Pinpoint the cell where the given text exists, returning its [x, y] midpoint coordinate. 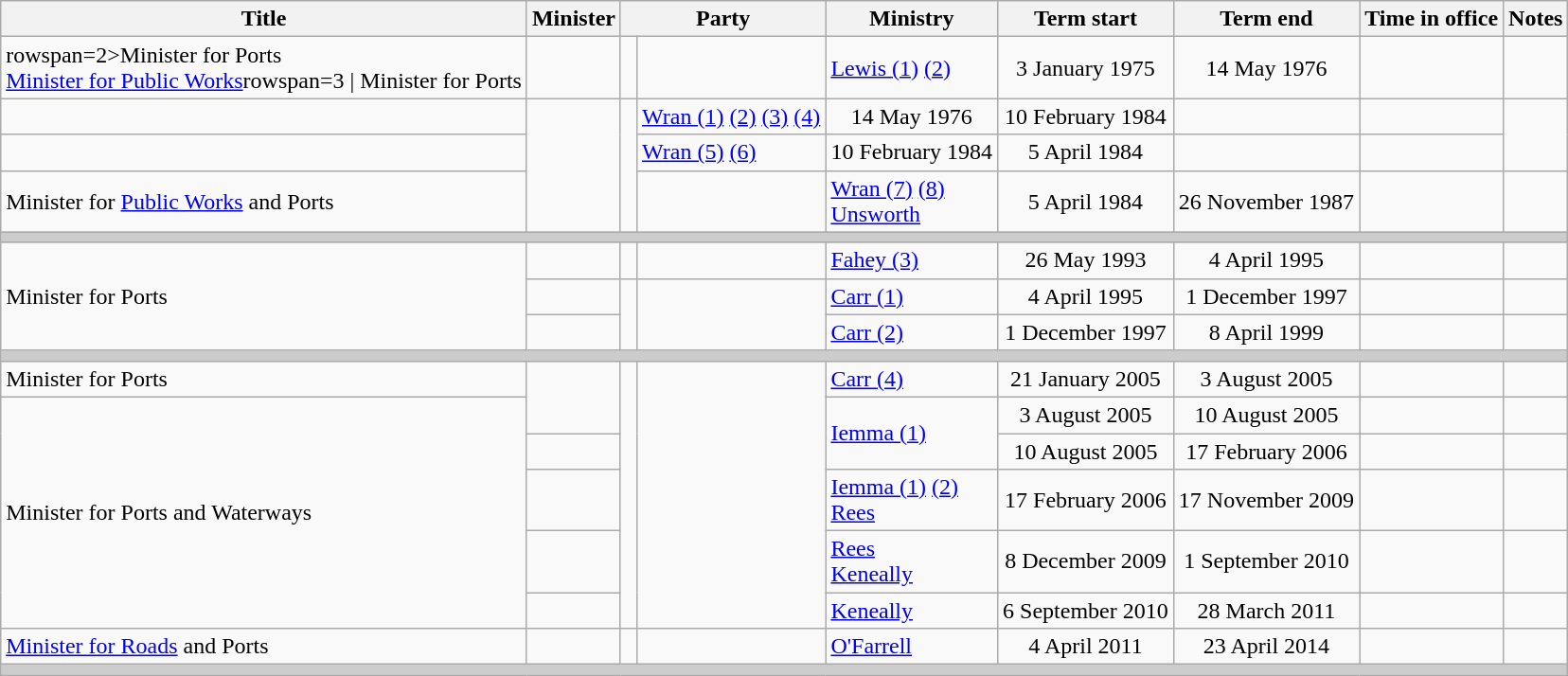
Wran (1) (2) (3) (4) [731, 116]
26 May 1993 [1086, 260]
Minister for Ports and Waterways [264, 512]
Title [264, 19]
28 March 2011 [1266, 611]
Iemma (1) [912, 433]
Carr (1) [912, 296]
Minister [574, 19]
17 November 2009 [1266, 500]
Term start [1086, 19]
8 April 1999 [1266, 332]
Term end [1266, 19]
Notes [1536, 19]
O'Farrell [912, 647]
Keneally [912, 611]
Wran (5) (6) [731, 152]
Ministry [912, 19]
Carr (2) [912, 332]
6 September 2010 [1086, 611]
ReesKeneally [912, 562]
Fahey (3) [912, 260]
Minister for Public Works and Ports [264, 201]
Wran (7) (8)Unsworth [912, 201]
Lewis (1) (2) [912, 68]
Minister for Roads and Ports [264, 647]
21 January 2005 [1086, 379]
rowspan=2>Minister for PortsMinister for Public Worksrowspan=3 | Minister for Ports [264, 68]
Time in office [1432, 19]
Carr (4) [912, 379]
1 September 2010 [1266, 562]
3 January 1975 [1086, 68]
26 November 1987 [1266, 201]
23 April 2014 [1266, 647]
Iemma (1) (2)Rees [912, 500]
4 April 2011 [1086, 647]
8 December 2009 [1086, 562]
Party [722, 19]
